Return (x, y) of the center of cell containing provided text 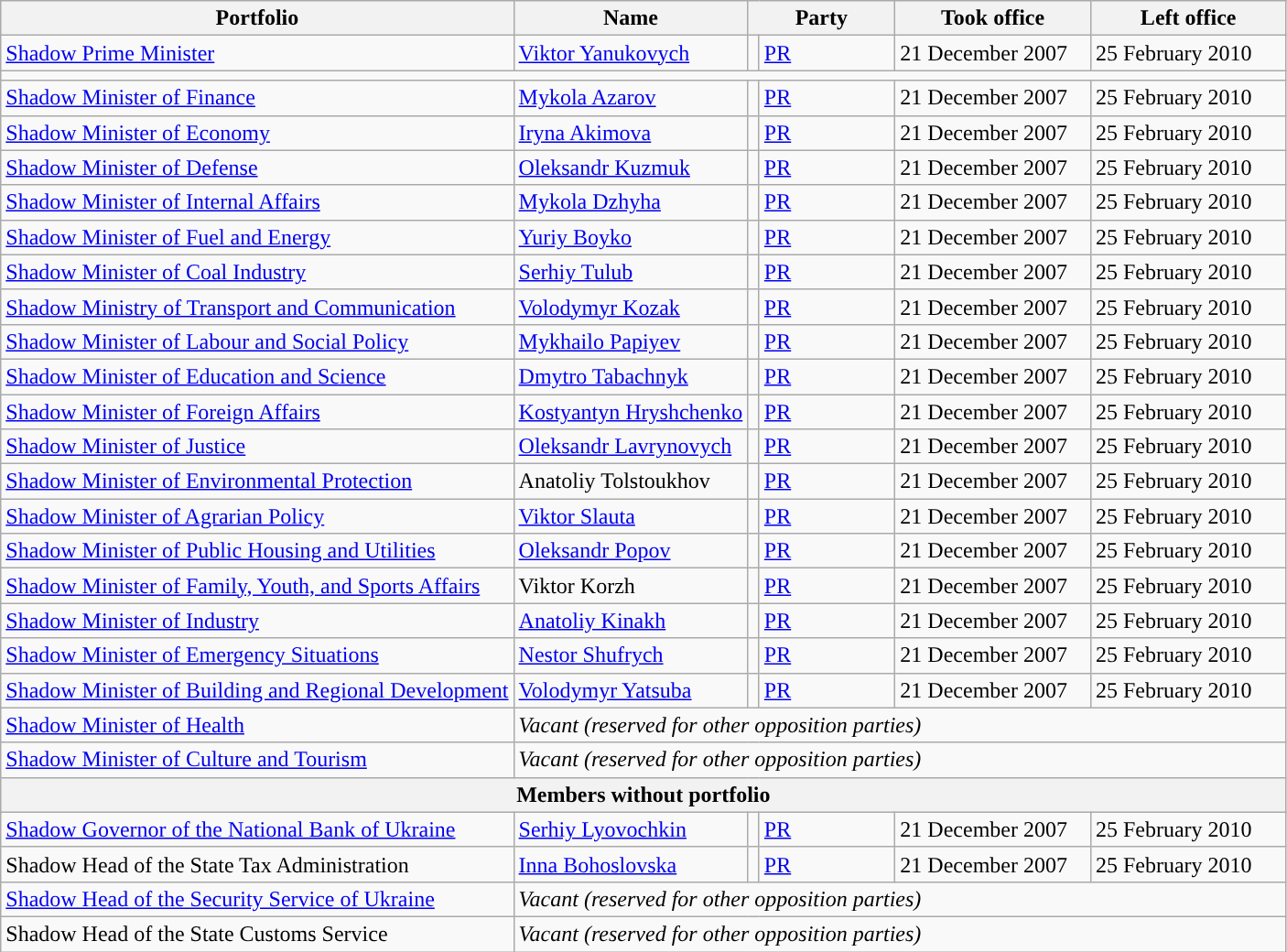
Shadow Head of the Security Service of Ukraine (257, 899)
Shadow Minister of Economy (257, 133)
Mykola Dzhyha (631, 202)
Shadow Minister of Labour and Social Policy (257, 341)
Left office (1188, 18)
Yuriy Boyko (631, 237)
Oleksandr Popov (631, 551)
Mykola Azarov (631, 98)
Shadow Minister of Fuel and Energy (257, 237)
Volodymyr Kozak (631, 307)
Shadow Prime Minister (257, 53)
Shadow Head of the State Customs Service (257, 934)
Shadow Minister of Emergency Situations (257, 655)
Inna Bohoslovska (631, 864)
Oleksandr Kuzmuk (631, 168)
Anatoliy Kinakh (631, 621)
Shadow Ministry of Transport and Communication (257, 307)
Shadow Minister of Defense (257, 168)
Volodymyr Yatsuba (631, 690)
Shadow Minister of Industry (257, 621)
Shadow Minister of Education and Science (257, 376)
Viktor Yanukovych (631, 53)
Serhiy Tulub (631, 272)
Shadow Minister of Environmental Protection (257, 481)
Anatoliy Tolstoukhov (631, 481)
Serhiy Lyovochkin (631, 829)
Viktor Korzh (631, 586)
Members without portfolio (643, 795)
Viktor Slauta (631, 516)
Dmytro Tabachnyk (631, 376)
Took office (993, 18)
Shadow Minister of Culture and Tourism (257, 760)
Shadow Minister of Finance (257, 98)
Shadow Minister of Health (257, 725)
Name (631, 18)
Nestor Shufrych (631, 655)
Shadow Minister of Building and Regional Development (257, 690)
Mykhailo Papiyev (631, 341)
Shadow Minister of Agrarian Policy (257, 516)
Shadow Minister of Coal Industry (257, 272)
Shadow Minister of Family, Youth, and Sports Affairs (257, 586)
Oleksandr Lavrynovych (631, 447)
Shadow Minister of Foreign Affairs (257, 411)
Shadow Governor of the National Bank of Ukraine (257, 829)
Shadow Minister of Justice (257, 447)
Kostyantyn Hryshchenko (631, 411)
Shadow Minister of Internal Affairs (257, 202)
Shadow Minister of Public Housing and Utilities (257, 551)
Portfolio (257, 18)
Party (822, 18)
Shadow Head of the State Tax Administration (257, 864)
Iryna Akimova (631, 133)
